Provide the (x, y) coordinate of the cell's center where the given text is located.  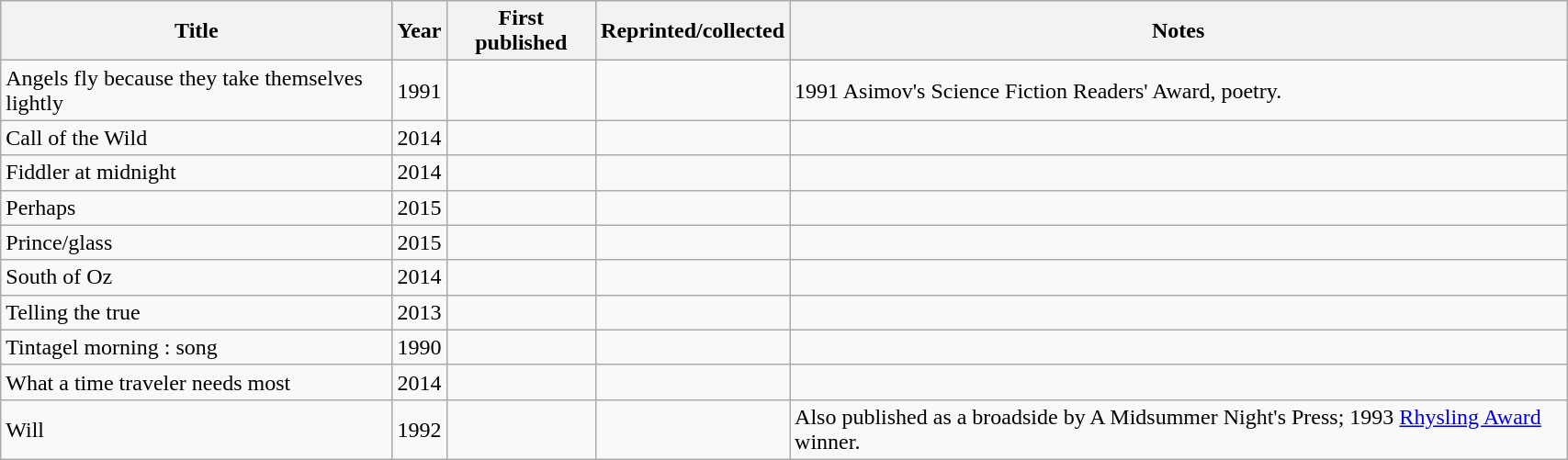
Reprinted/collected (693, 31)
Year (419, 31)
Perhaps (197, 208)
Call of the Wild (197, 138)
Prince/glass (197, 242)
South of Oz (197, 277)
What a time traveler needs most (197, 382)
1991 Asimov's Science Fiction Readers' Award, poetry. (1179, 90)
Notes (1179, 31)
1992 (419, 430)
Telling the true (197, 312)
Tintagel morning : song (197, 347)
Title (197, 31)
1990 (419, 347)
1991 (419, 90)
Will (197, 430)
Fiddler at midnight (197, 173)
2013 (419, 312)
Angels fly because they take themselves lightly (197, 90)
Also published as a broadside by A Midsummer Night's Press; 1993 Rhysling Award winner. (1179, 430)
First published (521, 31)
